From the cell containing the given text, extract its center point as [x, y] coordinate. 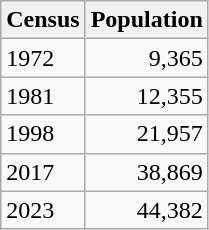
2017 [43, 172]
44,382 [146, 210]
1998 [43, 134]
Census [43, 20]
1972 [43, 58]
1981 [43, 96]
21,957 [146, 134]
9,365 [146, 58]
Population [146, 20]
38,869 [146, 172]
12,355 [146, 96]
2023 [43, 210]
